Provide the (x, y) coordinate of the cell's center where the given text is located.  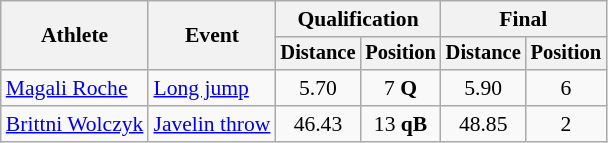
Brittni Wolczyk (75, 124)
Final (524, 19)
Javelin throw (212, 124)
2 (566, 124)
5.70 (318, 88)
46.43 (318, 124)
6 (566, 88)
Long jump (212, 88)
13 qB (400, 124)
Event (212, 36)
Magali Roche (75, 88)
7 Q (400, 88)
Qualification (358, 19)
48.85 (484, 124)
5.90 (484, 88)
Athlete (75, 36)
